Identify which cell holds the provided text, then report its [X, Y] central coordinate. 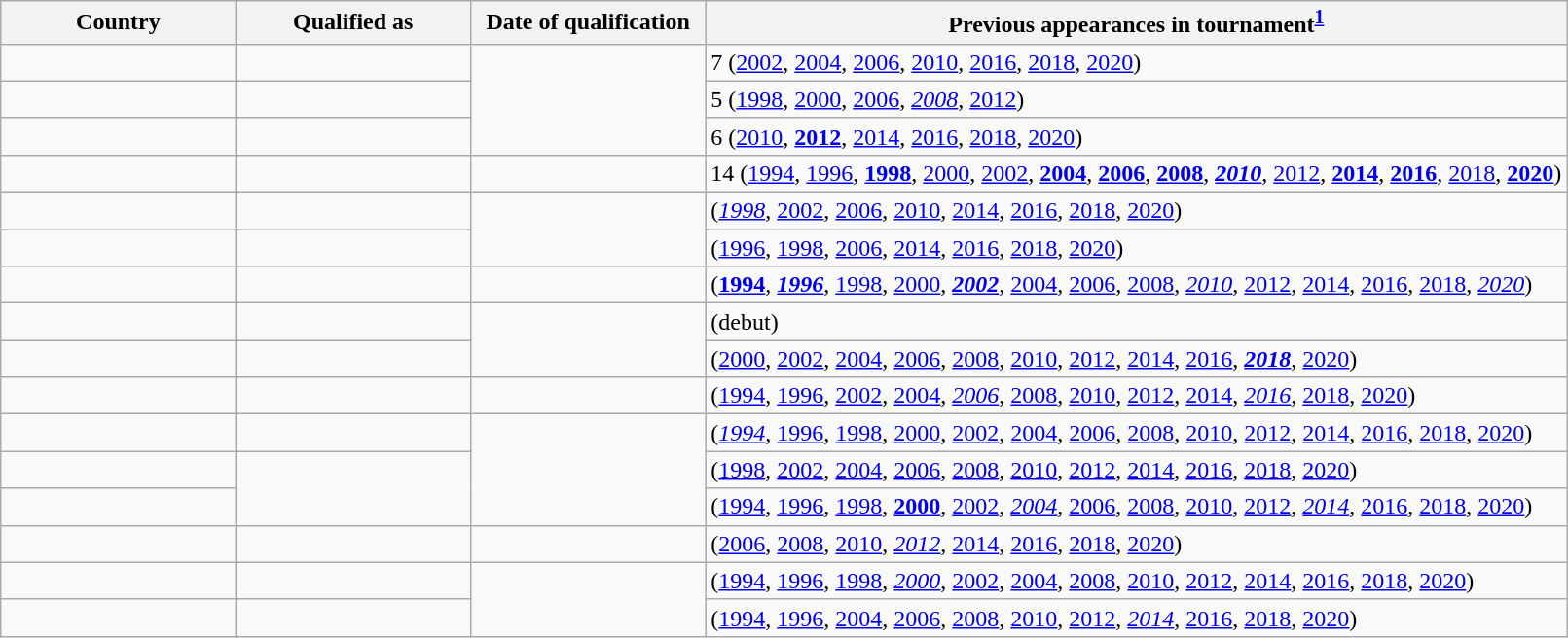
7 (2002, 2004, 2006, 2010, 2016, 2018, 2020) [1137, 62]
(1994, 1996, 2002, 2004, 2006, 2008, 2010, 2012, 2014, 2016, 2018, 2020) [1137, 396]
(2006, 2008, 2010, 2012, 2014, 2016, 2018, 2020) [1137, 544]
Previous appearances in tournament1 [1137, 23]
(1996, 1998, 2006, 2014, 2016, 2018, 2020) [1137, 248]
Country [119, 23]
(1998, 2002, 2004, 2006, 2008, 2010, 2012, 2014, 2016, 2018, 2020) [1137, 470]
(2000, 2002, 2004, 2006, 2008, 2010, 2012, 2014, 2016, 2018, 2020) [1137, 359]
Qualified as [352, 23]
(1998, 2002, 2006, 2010, 2014, 2016, 2018, 2020) [1137, 211]
Date of qualification [588, 23]
5 (1998, 2000, 2006, 2008, 2012) [1137, 99]
(1994, 1996, 1998, 2000, 2002, 2004, 2008, 2010, 2012, 2014, 2016, 2018, 2020) [1137, 581]
(debut) [1137, 322]
6 (2010, 2012, 2014, 2016, 2018, 2020) [1137, 136]
14 (1994, 1996, 1998, 2000, 2002, 2004, 2006, 2008, 2010, 2012, 2014, 2016, 2018, 2020) [1137, 173]
(1994, 1996, 2004, 2006, 2008, 2010, 2012, 2014, 2016, 2018, 2020) [1137, 618]
